Determine the [x, y] coordinate at the center of the cell enclosing the given text.  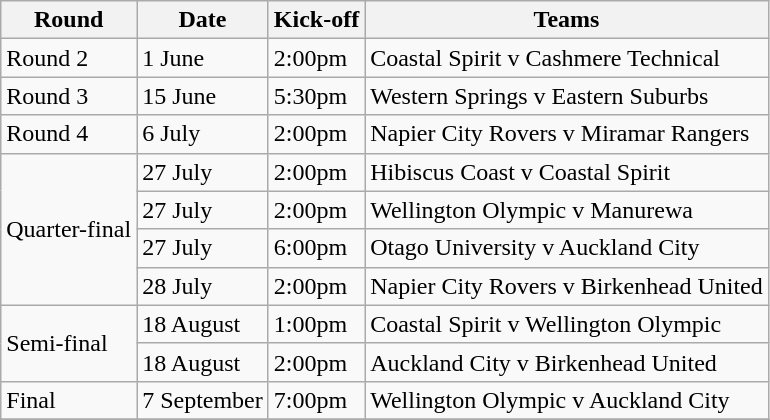
Coastal Spirit v Cashmere Technical [567, 58]
Napier City Rovers v Birkenhead United [567, 286]
Western Springs v Eastern Suburbs [567, 96]
28 July [203, 286]
1:00pm [316, 324]
1 June [203, 58]
Semi-final [69, 343]
Wellington Olympic v Manurewa [567, 210]
7:00pm [316, 400]
Round 3 [69, 96]
Final [69, 400]
Coastal Spirit v Wellington Olympic [567, 324]
Otago University v Auckland City [567, 248]
6 July [203, 134]
Quarter-final [69, 229]
5:30pm [316, 96]
Auckland City v Birkenhead United [567, 362]
Wellington Olympic v Auckland City [567, 400]
Round 4 [69, 134]
Hibiscus Coast v Coastal Spirit [567, 172]
Round 2 [69, 58]
6:00pm [316, 248]
Kick-off [316, 20]
7 September [203, 400]
15 June [203, 96]
Date [203, 20]
Round [69, 20]
Teams [567, 20]
Napier City Rovers v Miramar Rangers [567, 134]
